Output the [X, Y] coordinate of the center of the cell containing the given text.  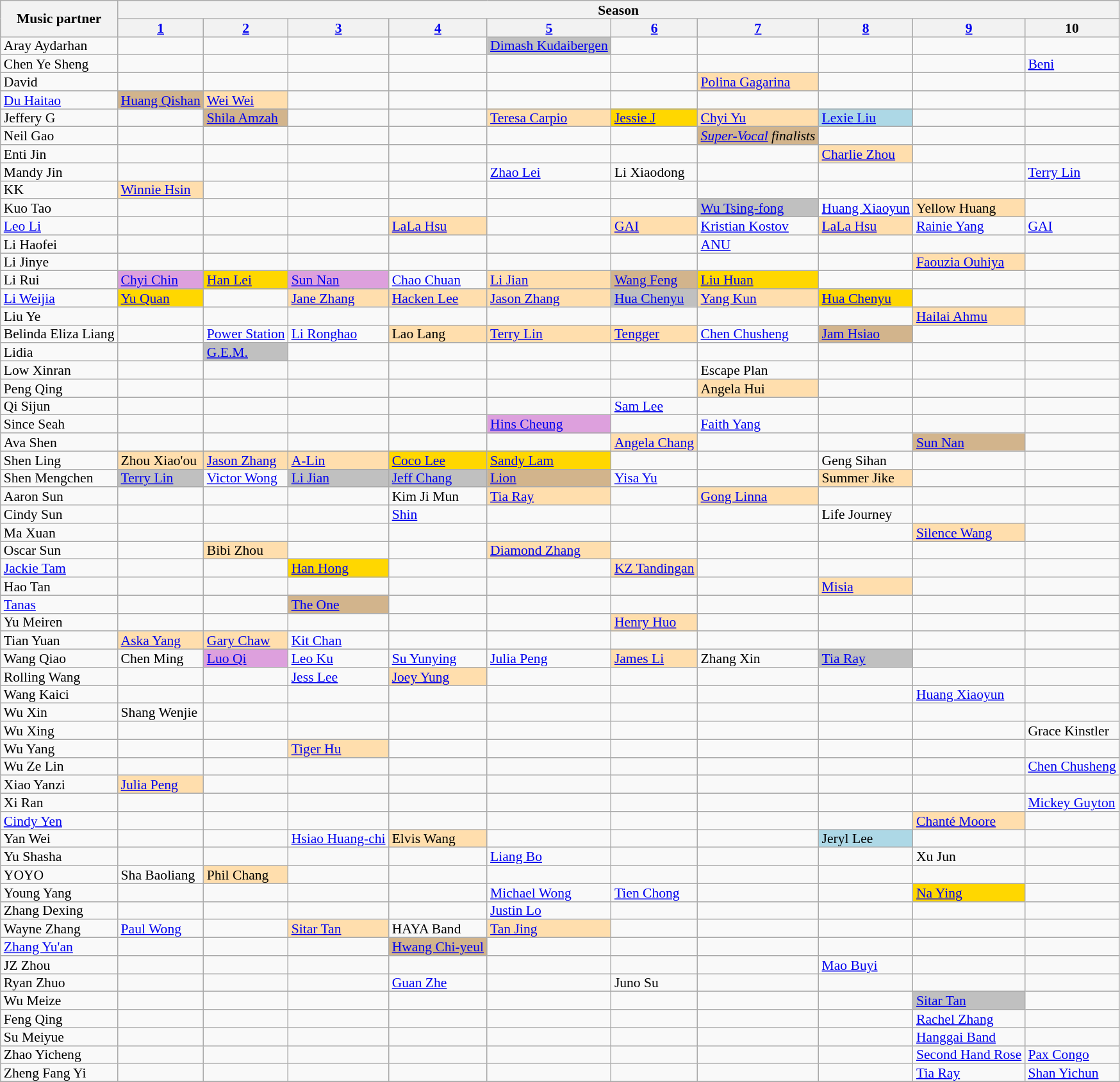
Xiao Yanzi [59, 785]
Li Jinye [59, 262]
Young Yang [59, 892]
Shang Wenjie [161, 712]
Liang Bo [549, 857]
Second Hand Rose [969, 1054]
Rachel Zhang [969, 1019]
Victor Wong [246, 478]
Shen Mengchen [59, 478]
Teresa Carpio [549, 118]
Yisa Yu [655, 478]
Du Haitao [59, 100]
Hins Cheung [549, 424]
Ma Xuan [59, 532]
Kristian Kostov [759, 226]
Belinda Eliza Liang [59, 334]
6 [655, 28]
Mandy Jin [59, 172]
Su Yunying [438, 659]
Polina Gagarina [759, 82]
Chyi Yu [759, 118]
Hacken Lee [438, 298]
Lexie Liu [866, 118]
Cindy Yen [59, 821]
Paul Wong [161, 929]
Li Ronghao [338, 334]
Rolling Wang [59, 676]
Wu Tsing-fong [759, 208]
Chanté Moore [969, 821]
Zhao Yicheng [59, 1054]
3 [338, 28]
Yang Kun [759, 298]
Li Xiaodong [655, 172]
Chen Ye Sheng [59, 64]
Hanggai Band [969, 1037]
Aska Yang [161, 641]
Dimash Kudaibergen [549, 45]
Sam Lee [655, 406]
Justin Lo [549, 910]
Michael Wong [549, 892]
Shan Yichun [1071, 1073]
Ava Shen [59, 442]
Diamond Zhang [549, 550]
Sha Baoliang [161, 874]
Jess Lee [338, 676]
Jeff Chang [438, 478]
Juno Su [655, 983]
Feng Qing [59, 1019]
Since Seah [59, 424]
Angela Chang [655, 442]
Joey Yung [438, 676]
Phil Chang [246, 874]
Jane Zhang [338, 298]
Huang Qishan [161, 100]
Zhou Xiao'ou [161, 460]
4 [438, 28]
Mao Buyi [866, 965]
Tengger [655, 334]
Power Station [246, 334]
Han Lei [246, 280]
David [59, 82]
Winnie Hsin [161, 190]
5 [549, 28]
Low Xinran [59, 370]
Tan Jing [549, 929]
Gary Chaw [246, 641]
Chyi Chin [161, 280]
Henry Huo [655, 622]
Liu Ye [59, 316]
Tanas [59, 604]
G.E.M. [246, 352]
Kit Chan [338, 641]
Elvis Wang [438, 839]
Li Weijia [59, 298]
Hwang Chi-yeul [438, 947]
Pax Congo [1071, 1054]
Zhang Dexing [59, 910]
Lao Lang [438, 334]
Ryan Zhuo [59, 983]
Wang Feng [655, 280]
2 [246, 28]
Jackie Tam [59, 568]
Super-Vocal finalists [759, 136]
Neil Gao [59, 136]
Coco Lee [438, 460]
Hao Tan [59, 586]
Wayne Zhang [59, 929]
Xu Jun [969, 857]
Cindy Sun [59, 514]
Lidia [59, 352]
YOYO [59, 874]
Lion [549, 478]
Shin [438, 514]
Luo Qi [246, 659]
1 [161, 28]
The One [338, 604]
Su Meiyue [59, 1037]
Han Hong [338, 568]
Tiger Hu [338, 748]
Gong Linna [759, 496]
Hailai Ahmu [969, 316]
Yan Wei [59, 839]
Guan Zhe [438, 983]
Na Ying [969, 892]
Wu Meize [59, 1001]
Jam Hsiao [866, 334]
Yu Shasha [59, 857]
Jeryl Lee [866, 839]
JZ Zhou [59, 965]
Zhao Lei [549, 172]
Summer Jike [866, 478]
8 [866, 28]
Wang Qiao [59, 659]
Faith Yang [759, 424]
Silence Wang [969, 532]
Tian Yuan [59, 641]
Wu Yang [59, 748]
Yellow Huang [969, 208]
Qi Sijun [59, 406]
Leo Li [59, 226]
A-Lin [338, 460]
Wu Xing [59, 730]
Escape Plan [759, 370]
Wei Wei [246, 100]
Wang Kaici [59, 694]
Sandy Lam [549, 460]
Yu Meiren [59, 622]
James Li [655, 659]
Zhang Xin [759, 659]
KZ Tandingan [655, 568]
Shila Amzah [246, 118]
Jeffery G [59, 118]
Bibi Zhou [246, 550]
10 [1071, 28]
Mickey Guyton [1071, 803]
HAYA Band [438, 929]
Xi Ran [59, 803]
Enti Jin [59, 154]
Yu Quan [161, 298]
Chao Chuan [438, 280]
Peng Qing [59, 388]
Kuo Tao [59, 208]
Zheng Fang Yi [59, 1073]
Hsiao Huang-chi [338, 839]
Leo Ku [338, 659]
Beni [1071, 64]
7 [759, 28]
Rainie Yang [969, 226]
9 [969, 28]
Oscar Sun [59, 550]
Charlie Zhou [866, 154]
Jessie J [655, 118]
Tien Chong [655, 892]
Li Haofei [59, 244]
Grace Kinstler [1071, 730]
Season [619, 10]
Music partner [59, 19]
Chen Ming [161, 659]
KK [59, 190]
Wu Ze Lin [59, 766]
Angela Hui [759, 388]
Life Journey [866, 514]
Geng Sihan [866, 460]
Aaron Sun [59, 496]
Faouzia Ouhiya [969, 262]
Li Rui [59, 280]
Shen Ling [59, 460]
Aray Aydarhan [59, 45]
ANU [759, 244]
Zhang Yu'an [59, 947]
Wu Xin [59, 712]
Kim Ji Mun [438, 496]
Liu Huan [759, 280]
Misia [866, 586]
